Capture the cell that displays the provided text and extract its (X, Y) central coordinate. 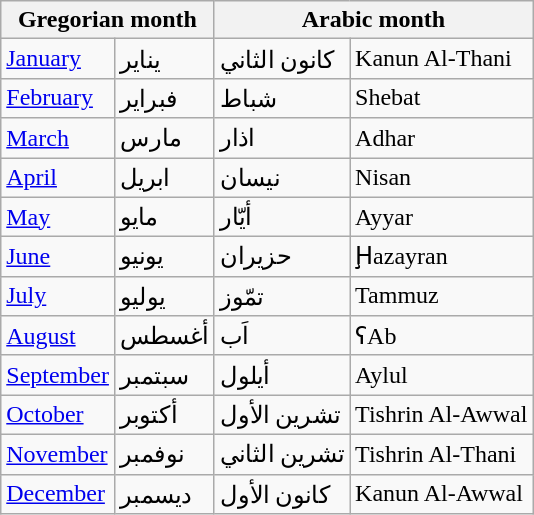
February (58, 98)
فبراير (164, 98)
حزيران (282, 257)
أيلول (282, 375)
اذار (282, 138)
نوفمبر (164, 454)
June (58, 257)
May (58, 217)
Aylul (442, 375)
اَب (282, 336)
Tishrin Al-Awwal (442, 415)
Kanun Al-Awwal (442, 494)
كانون الأول (282, 494)
مارس (164, 138)
يوليو (164, 296)
تشرين الأول (282, 415)
Arabic month (374, 20)
كانون الثاني (282, 59)
Adhar (442, 138)
يونيو (164, 257)
August (58, 336)
نيسان (282, 178)
أيّار (282, 217)
December (58, 494)
January (58, 59)
Kanun Al-Thani (442, 59)
ʕAb (442, 336)
ديسمبر (164, 494)
July (58, 296)
Gregorian month (108, 20)
March (58, 138)
October (58, 415)
Ḩazayran (442, 257)
أغسطس (164, 336)
Nisan (442, 178)
يناير (164, 59)
September (58, 375)
Ayyar (442, 217)
April (58, 178)
Shebat (442, 98)
ابريل (164, 178)
تمّوز (282, 296)
أكتوبر (164, 415)
Tammuz (442, 296)
شباط (282, 98)
Tishrin Al-Thani (442, 454)
مايو (164, 217)
November (58, 454)
سبتمبر (164, 375)
تشرين الثاني (282, 454)
